Return the (x, y) coordinate for the center point of the cell that contains the specified text.  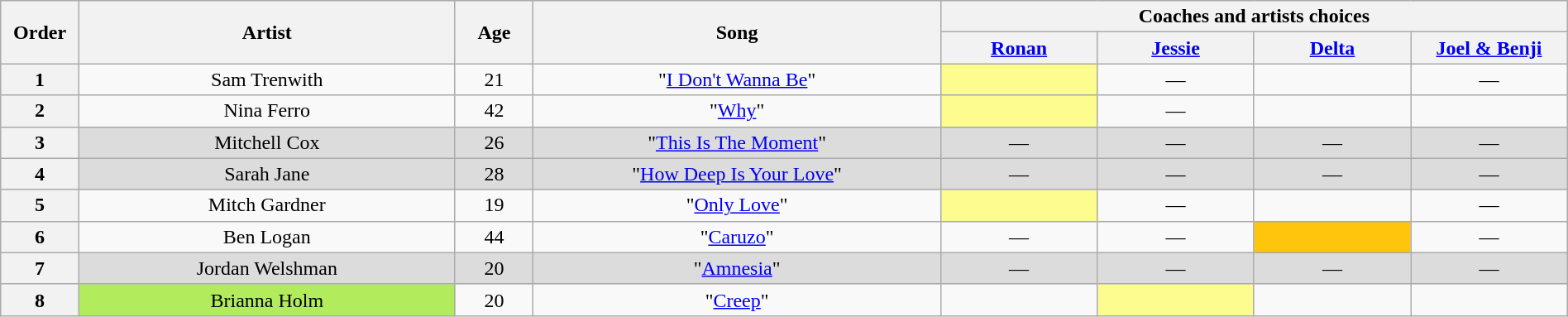
8 (40, 300)
Ben Logan (266, 237)
Order (40, 32)
"Amnesia" (738, 268)
Mitch Gardner (266, 205)
"I Don't Wanna Be" (738, 79)
Delta (1331, 48)
Mitchell Cox (266, 142)
21 (495, 79)
Brianna Holm (266, 300)
"Caruzo" (738, 237)
Song (738, 32)
"How Deep Is Your Love" (738, 174)
Sarah Jane (266, 174)
"Why" (738, 111)
"This Is The Moment" (738, 142)
5 (40, 205)
Joel & Benji (1489, 48)
1 (40, 79)
Sam Trenwith (266, 79)
2 (40, 111)
26 (495, 142)
3 (40, 142)
7 (40, 268)
"Creep" (738, 300)
Jordan Welshman (266, 268)
Ronan (1019, 48)
Coaches and artists choices (1254, 17)
Age (495, 32)
42 (495, 111)
19 (495, 205)
Artist (266, 32)
4 (40, 174)
Jessie (1176, 48)
28 (495, 174)
Nina Ferro (266, 111)
"Only Love" (738, 205)
6 (40, 237)
44 (495, 237)
